Identify which cell holds the provided text, then report its (X, Y) central coordinate. 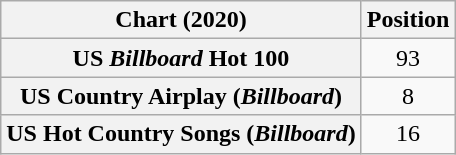
US Country Airplay (Billboard) (181, 96)
16 (408, 134)
US Hot Country Songs (Billboard) (181, 134)
93 (408, 58)
Position (408, 20)
US Billboard Hot 100 (181, 58)
8 (408, 96)
Chart (2020) (181, 20)
